Identify which cell holds the provided text, then report its (x, y) central coordinate. 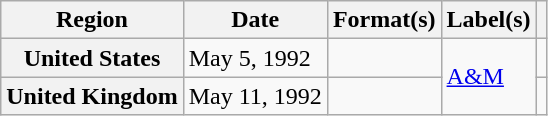
Label(s) (488, 20)
United Kingdom (92, 96)
A&M (488, 77)
Format(s) (384, 20)
May 5, 1992 (255, 58)
United States (92, 58)
Region (92, 20)
Date (255, 20)
May 11, 1992 (255, 96)
